Search for the cell housing the specified text and yield its [x, y] center coordinate. 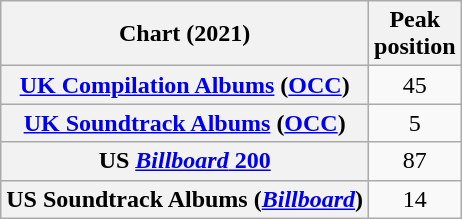
45 [415, 85]
UK Soundtrack Albums (OCC) [185, 123]
UK Compilation Albums (OCC) [185, 85]
5 [415, 123]
Peakposition [415, 34]
US Soundtrack Albums (Billboard) [185, 199]
Chart (2021) [185, 34]
87 [415, 161]
14 [415, 199]
US Billboard 200 [185, 161]
